Output the (x, y) coordinate of the center of the cell containing the given text.  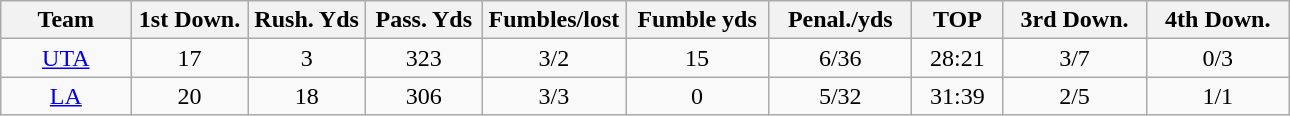
LA (66, 96)
Fumbles/lost (554, 20)
31:39 (958, 96)
0/3 (1218, 58)
15 (698, 58)
1/1 (1218, 96)
6/36 (840, 58)
Pass. Yds (424, 20)
306 (424, 96)
2/5 (1074, 96)
18 (306, 96)
Fumble yds (698, 20)
4th Down. (1218, 20)
3/3 (554, 96)
3rd Down. (1074, 20)
3/7 (1074, 58)
TOP (958, 20)
3 (306, 58)
0 (698, 96)
5/32 (840, 96)
Penal./yds (840, 20)
20 (190, 96)
Rush. Yds (306, 20)
17 (190, 58)
323 (424, 58)
Team (66, 20)
28:21 (958, 58)
1st Down. (190, 20)
3/2 (554, 58)
UTA (66, 58)
